Provide the (x, y) coordinate of the cell's center where the given text is located.  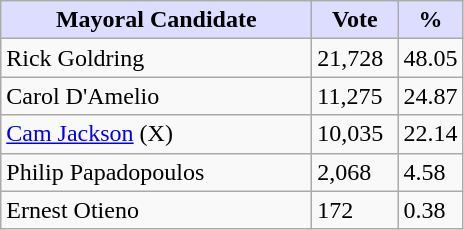
48.05 (430, 58)
Mayoral Candidate (156, 20)
11,275 (355, 96)
Philip Papadopoulos (156, 172)
0.38 (430, 210)
10,035 (355, 134)
2,068 (355, 172)
Vote (355, 20)
21,728 (355, 58)
Cam Jackson (X) (156, 134)
22.14 (430, 134)
Carol D'Amelio (156, 96)
Rick Goldring (156, 58)
Ernest Otieno (156, 210)
172 (355, 210)
4.58 (430, 172)
% (430, 20)
24.87 (430, 96)
